Find where the given text appears and provide that cell's center as (X, Y) coordinate. 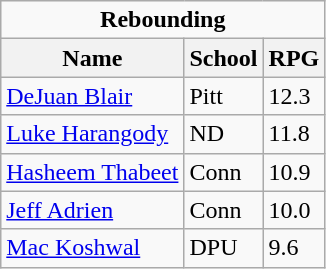
Mac Koshwal (92, 248)
Hasheem Thabeet (92, 172)
10.9 (294, 172)
Rebounding (163, 20)
12.3 (294, 96)
School (224, 58)
Jeff Adrien (92, 210)
ND (224, 134)
11.8 (294, 134)
RPG (294, 58)
Pitt (224, 96)
DPU (224, 248)
Name (92, 58)
10.0 (294, 210)
DeJuan Blair (92, 96)
Luke Harangody (92, 134)
9.6 (294, 248)
